From the cell containing the given text, extract its center point as (x, y) coordinate. 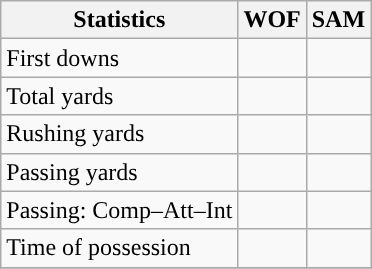
Passing: Comp–Att–Int (120, 210)
SAM (338, 20)
Rushing yards (120, 134)
Time of possession (120, 248)
WOF (272, 20)
Total yards (120, 96)
Statistics (120, 20)
Passing yards (120, 172)
First downs (120, 58)
